Extract the [X, Y] coordinate from the center of the cell holding the provided text.  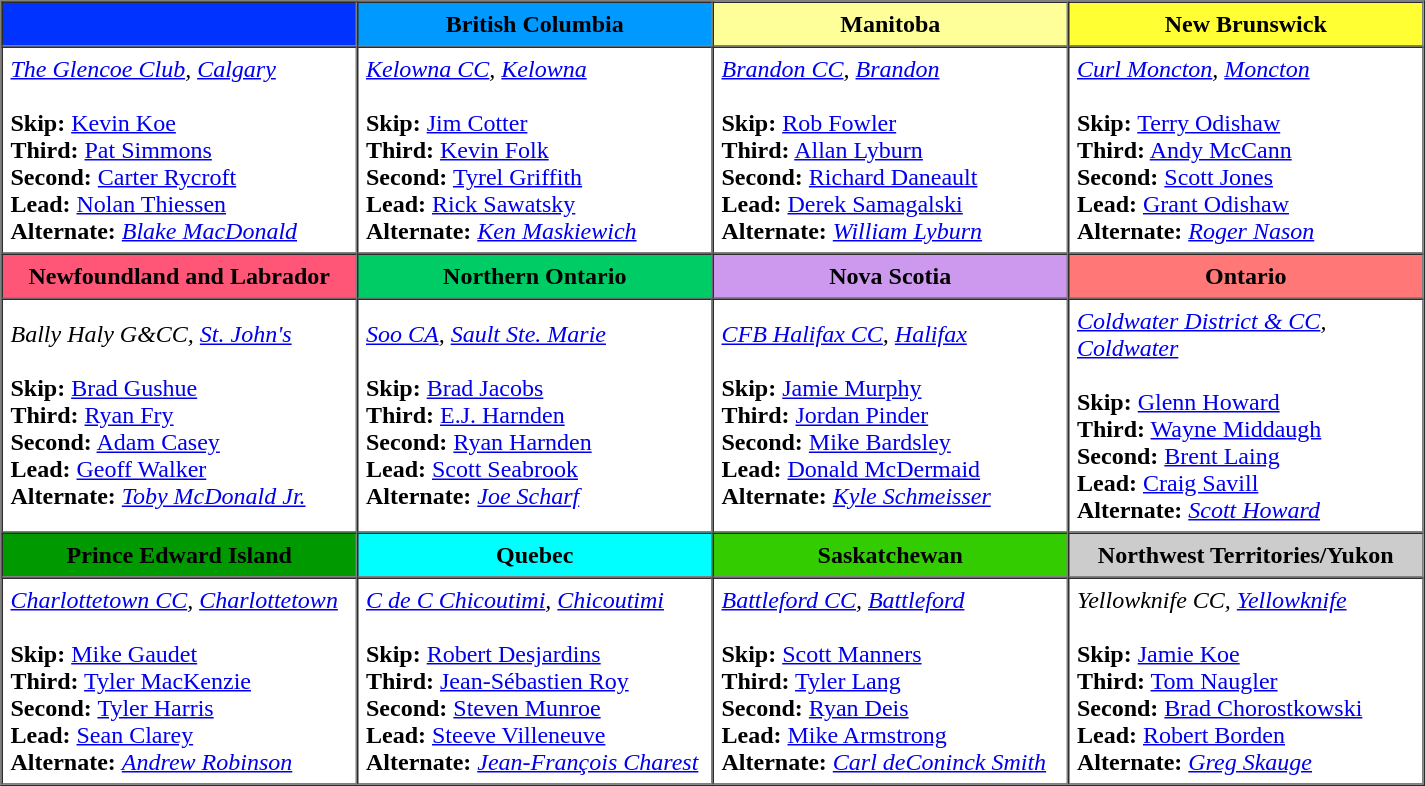
The Glencoe Club, Calgary Skip: Kevin Koe Third: Pat Simmons Second: Carter Rycroft Lead: Nolan Thiessen Alternate: Blake MacDonald [180, 150]
Saskatchewan [890, 554]
British Columbia [535, 24]
Yellowknife CC, YellowknifeSkip: Jamie Koe Third: Tom Naugler Second: Brad Chorostkowski Lead: Robert Borden Alternate: Greg Skauge [1246, 682]
Curl Moncton, MonctonSkip: Terry Odishaw Third: Andy McCann Second: Scott Jones Lead: Grant Odishaw Alternate: Roger Nason [1246, 150]
Northern Ontario [535, 276]
Battleford CC, BattlefordSkip: Scott Manners Third: Tyler Lang Second: Ryan Deis Lead: Mike Armstrong Alternate: Carl deConinck Smith [890, 682]
CFB Halifax CC, Halifax Skip: Jamie Murphy Third: Jordan Pinder Second: Mike Bardsley Lead: Donald McDermaid Alternate: Kyle Schmeisser [890, 415]
Coldwater District & CC, Coldwater Skip: Glenn Howard Third: Wayne Middaugh Second: Brent Laing Lead: Craig Savill Alternate: Scott Howard [1246, 415]
Kelowna CC, KelownaSkip: Jim Cotter Third: Kevin Folk Second: Tyrel Griffith Lead: Rick Sawatsky Alternate: Ken Maskiewich [535, 150]
Nova Scotia [890, 276]
Newfoundland and Labrador [180, 276]
Manitoba [890, 24]
New Brunswick [1246, 24]
Bally Haly G&CC, St. John's Skip: Brad Gushue Third: Ryan Fry Second: Adam Casey Lead: Geoff Walker Alternate: Toby McDonald Jr. [180, 415]
Brandon CC, Brandon Skip: Rob Fowler Third: Allan Lyburn Second: Richard Daneault Lead: Derek Samagalski Alternate: William Lyburn [890, 150]
Soo CA, Sault Ste. Marie Skip: Brad Jacobs Third: E.J. Harnden Second: Ryan Harnden Lead: Scott Seabrook Alternate: Joe Scharf [535, 415]
Ontario [1246, 276]
Northwest Territories/Yukon [1246, 554]
Prince Edward Island [180, 554]
Charlottetown CC, CharlottetownSkip: Mike Gaudet Third: Tyler MacKenzie Second: Tyler Harris Lead: Sean Clarey Alternate: Andrew Robinson [180, 682]
Quebec [535, 554]
